Provide the [X, Y] coordinate of the cell's center where the given text is located.  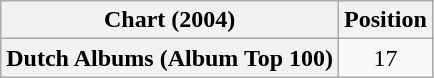
17 [386, 58]
Chart (2004) [170, 20]
Position [386, 20]
Dutch Albums (Album Top 100) [170, 58]
